Find where the given text appears and provide that cell's center as (X, Y) coordinate. 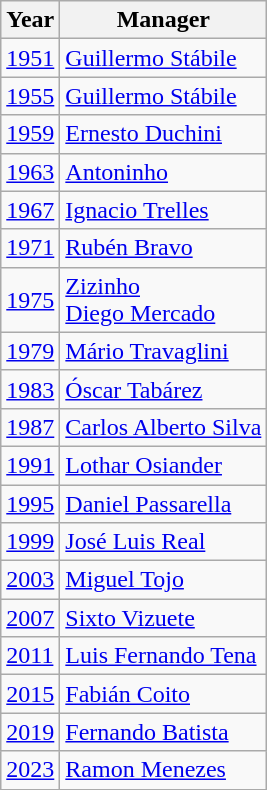
Ramon Menezes (164, 770)
2023 (30, 770)
Zizinho Diego Mercado (164, 300)
1991 (30, 465)
2007 (30, 618)
2011 (30, 656)
1975 (30, 300)
Óscar Tabárez (164, 389)
1987 (30, 427)
Lothar Osiander (164, 465)
Ignacio Trelles (164, 210)
Rubén Bravo (164, 248)
Daniel Passarella (164, 503)
1971 (30, 248)
2015 (30, 694)
José Luis Real (164, 542)
Manager (164, 20)
Fabián Coito (164, 694)
Luis Fernando Tena (164, 656)
1963 (30, 172)
Fernando Batista (164, 732)
Mário Travaglini (164, 351)
Year (30, 20)
1983 (30, 389)
1955 (30, 96)
1967 (30, 210)
1999 (30, 542)
1959 (30, 134)
1979 (30, 351)
Ernesto Duchini (164, 134)
Sixto Vizuete (164, 618)
Antoninho (164, 172)
Miguel Tojo (164, 580)
Carlos Alberto Silva (164, 427)
1951 (30, 58)
2019 (30, 732)
1995 (30, 503)
2003 (30, 580)
